From the cell containing the given text, extract its center point as [X, Y] coordinate. 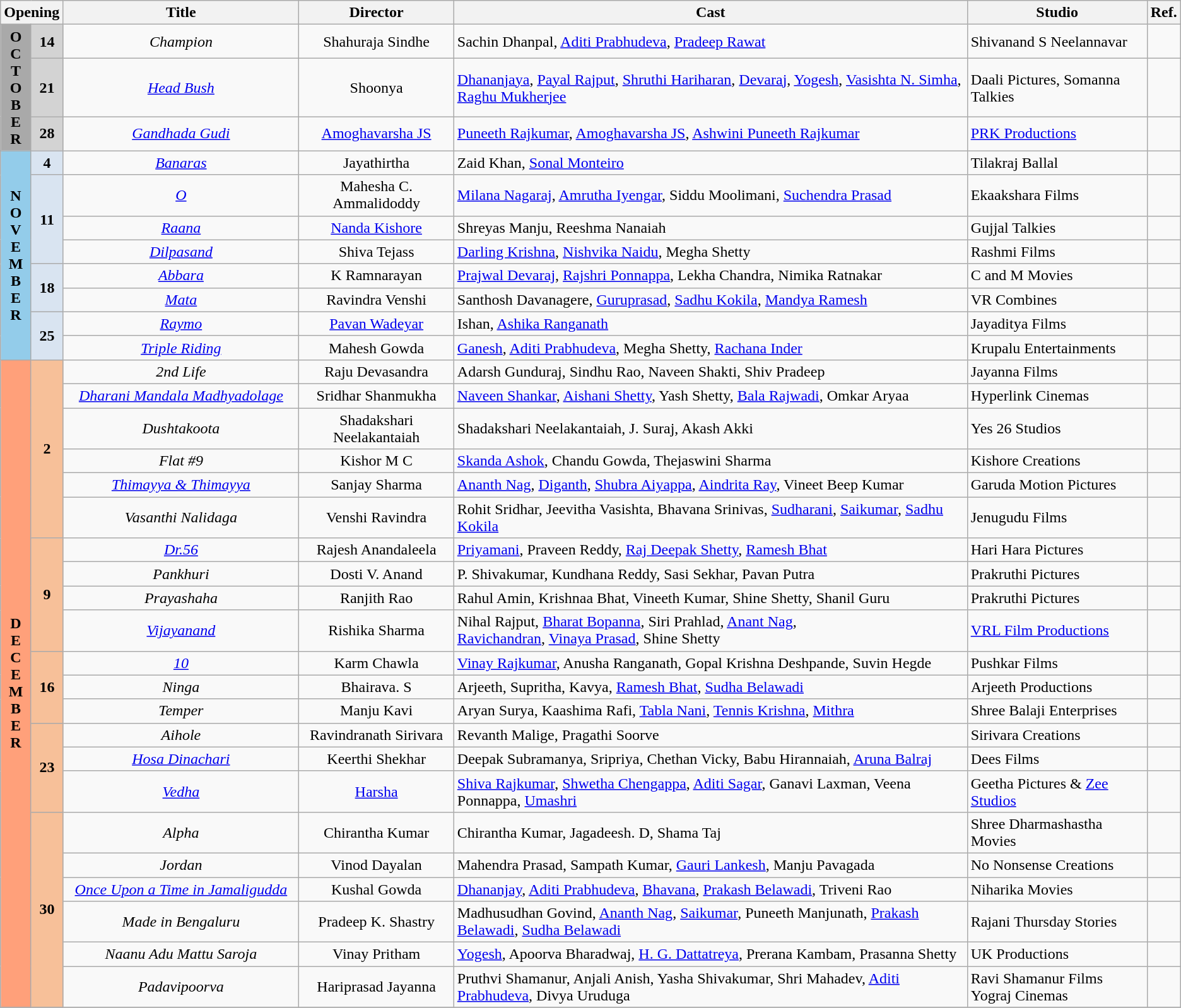
Aihole [181, 735]
Sachin Dhanpal, Aditi Prabhudeva, Pradeep Rawat [710, 42]
Aryan Surya, Kaashima Rafi, Tabla Nani, Tennis Krishna, Mithra [710, 711]
Rajani Thursday Stories [1057, 922]
P. Shivakumar, Kundhana Reddy, Sasi Sekhar, Pavan Putra [710, 574]
Revanth Malige, Pragathi Soorve [710, 735]
Yes 26 Studios [1057, 428]
Gujjal Talkies [1057, 228]
Mahesha C. Ammalidoddy [376, 196]
Zaid Khan, Sonal Monteiro [710, 163]
Harsha [376, 791]
Sirivara Creations [1057, 735]
OCTOBER [16, 88]
10 [181, 663]
VRL Film Productions [1057, 631]
Raana [181, 228]
UK Productions [1057, 954]
Arjeeth, Supritha, Kavya, Ramesh Bhat, Sudha Belawadi [710, 687]
Vasanthi Nalidaga [181, 517]
Dosti V. Anand [376, 574]
Pavan Wadeyar [376, 324]
Puneeth Rajkumar, Amoghavarsha JS, Ashwini Puneeth Rajkumar [710, 134]
Alpha [181, 833]
Chirantha Kumar, Jagadeesh. D, Shama Taj [710, 833]
Mahesh Gowda [376, 348]
Padavipoorva [181, 987]
Hosa Dinachari [181, 759]
Director [376, 13]
Kishor M C [376, 461]
Santhosh Davanagere, Guruprasad, Sadhu Kokila, Mandya Ramesh [710, 300]
30 [47, 910]
Shoonya [376, 88]
Dhananjaya, Payal Rajput, Shruthi Hariharan, Devaraj, Yogesh, Vasishta N. Simha, Raghu Mukherjee [710, 88]
21 [47, 88]
2 [47, 448]
Jayathirtha [376, 163]
Pankhuri [181, 574]
Once Upon a Time in Jamaligudda [181, 889]
Champion [181, 42]
Adarsh Gunduraj, Sindhu Rao, Naveen Shakti, Shiv Pradeep [710, 372]
18 [47, 288]
Jayanna Films [1057, 372]
No Nonsense Creations [1057, 865]
Rashmi Films [1057, 252]
Vedha [181, 791]
Manju Kavi [376, 711]
K Ramnarayan [376, 276]
Sridhar Shanmukha [376, 396]
Dilpasand [181, 252]
Dharani Mandala Madhyadolage [181, 396]
Sanjay Sharma [376, 485]
Hyperlink Cinemas [1057, 396]
Temper [181, 711]
Vinay Rajkumar, Anusha Ranganath, Gopal Krishna Deshpande, Suvin Hegde [710, 663]
Nihal Rajput, Bharat Bopanna, Siri Prahlad, Anant Nag,Ravichandran, Vinaya Prasad, Shine Shetty [710, 631]
Prayashaha [181, 598]
Shree Balaji Enterprises [1057, 711]
Krupalu Entertainments [1057, 348]
Garuda Motion Pictures [1057, 485]
Ananth Nag, Diganth, Shubra Aiyappa, Aindrita Ray, Vineet Beep Kumar [710, 485]
9 [47, 594]
NOVEMBER [16, 255]
25 [47, 336]
Ref. [1163, 13]
Dr.56 [181, 550]
11 [47, 220]
23 [47, 767]
Dees Films [1057, 759]
Shree Dharmashastha Movies [1057, 833]
Prajwal Devaraj, Rajshri Ponnappa, Lekha Chandra, Nimika Ratnakar [710, 276]
Dhananjay, Aditi Prabhudeva, Bhavana, Prakash Belawadi, Triveni Rao [710, 889]
Bhairava. S [376, 687]
Ganesh, Aditi Prabhudeva, Megha Shetty, Rachana Inder [710, 348]
16 [47, 687]
Opening [32, 13]
Pradeep K. Shastry [376, 922]
Tilakraj Ballal [1057, 163]
Rohit Sridhar, Jeevitha Vasishta, Bhavana Srinivas, Sudharani, Saikumar, Sadhu Kokila [710, 517]
VR Combines [1057, 300]
Rishika Sharma [376, 631]
Priyamani, Praveen Reddy, Raj Deepak Shetty, Ramesh Bhat [710, 550]
Shivanand S Neelannavar [1057, 42]
Naanu Adu Mattu Saroja [181, 954]
Chirantha Kumar [376, 833]
Mahendra Prasad, Sampath Kumar, Gauri Lankesh, Manju Pavagada [710, 865]
Head Bush [181, 88]
Vijayanand [181, 631]
Karm Chawla [376, 663]
Title [181, 13]
Cast [710, 13]
PRK Productions [1057, 134]
Ravindranath Sirivara [376, 735]
Shahuraja Sindhe [376, 42]
Ravi Shamanur Films Yograj Cinemas [1057, 987]
Shiva Rajkumar, Shwetha Chengappa, Aditi Sagar, Ganavi Laxman, Veena Ponnappa, Umashri [710, 791]
Venshi Ravindra [376, 517]
Vinay Pritham [376, 954]
Hariprasad Jayanna [376, 987]
Skanda Ashok, Chandu Gowda, Thejaswini Sharma [710, 461]
Ishan, Ashika Ranganath [710, 324]
Jordan [181, 865]
Pushkar Films [1057, 663]
Mata [181, 300]
Milana Nagaraj, Amrutha Iyengar, Siddu Moolimani, Suchendra Prasad [710, 196]
Amoghavarsha JS [376, 134]
Daali Pictures, Somanna Talkies [1057, 88]
Pruthvi Shamanur, Anjali Anish, Yasha Shivakumar, Shri Mahadev, Aditi Prabhudeva, Divya Uruduga [710, 987]
Gandhada Gudi [181, 134]
Raymo [181, 324]
14 [47, 42]
Shreyas Manju, Reeshma Nanaiah [710, 228]
Shadakshari Neelakantaiah [376, 428]
C and M Movies [1057, 276]
Ranjith Rao [376, 598]
Nanda Kishore [376, 228]
Dushtakoota [181, 428]
Niharika Movies [1057, 889]
Triple Riding [181, 348]
Deepak Subramanya, Sripriya, Chethan Vicky, Babu Hirannaiah, Aruna Balraj [710, 759]
Rahul Amin, Krishnaa Bhat, Vineeth Kumar, Shine Shetty, Shanil Guru [710, 598]
DECEMBER [16, 683]
Raju Devasandra [376, 372]
Made in Bengaluru [181, 922]
Shiva Tejass [376, 252]
Vinod Dayalan [376, 865]
Flat #9 [181, 461]
Thimayya & Thimayya [181, 485]
Ekaakshara Films [1057, 196]
28 [47, 134]
Rajesh Anandaleela [376, 550]
O [181, 196]
Kishore Creations [1057, 461]
Jayaditya Films [1057, 324]
4 [47, 163]
Geetha Pictures & Zee Studios [1057, 791]
Darling Krishna, Nishvika Naidu, Megha Shetty [710, 252]
Kushal Gowda [376, 889]
Yogesh, Apoorva Bharadwaj, H. G. Dattatreya, Prerana Kambam, Prasanna Shetty [710, 954]
Madhusudhan Govind, Ananth Nag, Saikumar, Puneeth Manjunath, Prakash Belawadi, Sudha Belawadi [710, 922]
Hari Hara Pictures [1057, 550]
Abbara [181, 276]
Jenugudu Films [1057, 517]
Keerthi Shekhar [376, 759]
Banaras [181, 163]
Studio [1057, 13]
Shadakshari Neelakantaiah, J. Suraj, Akash Akki [710, 428]
Naveen Shankar, Aishani Shetty, Yash Shetty, Bala Rajwadi, Omkar Aryaa [710, 396]
2nd Life [181, 372]
Ravindra Venshi [376, 300]
Ninga [181, 687]
Arjeeth Productions [1057, 687]
